Detect which cell encompasses the target text, then output its (x, y) center coordinate. 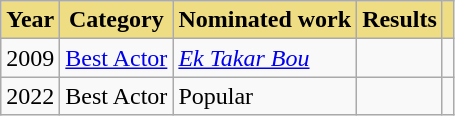
2009 (30, 58)
Category (116, 20)
Ek Takar Bou (265, 58)
2022 (30, 96)
Results (400, 20)
Popular (265, 96)
Year (30, 20)
Nominated work (265, 20)
